Find where the given text appears and provide that cell's center as [x, y] coordinate. 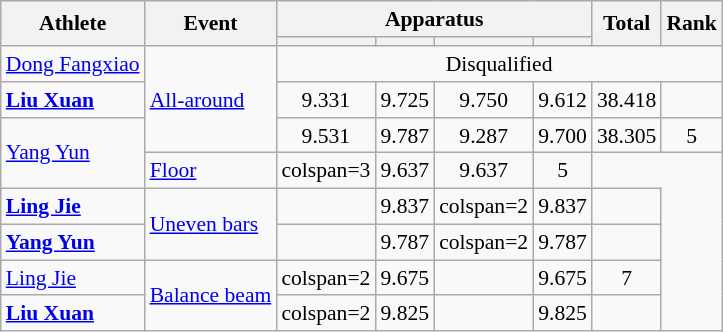
Rank [692, 24]
Disqualified [499, 64]
Uneven bars [211, 224]
9.750 [484, 100]
Athlete [73, 24]
9.612 [562, 100]
7 [626, 278]
38.305 [626, 136]
9.287 [484, 136]
Apparatus [434, 19]
9.700 [562, 136]
Balance beam [211, 296]
Dong Fangxiao [73, 64]
9.331 [326, 100]
9.531 [326, 136]
Total [626, 24]
9.725 [404, 100]
colspan=3 [326, 171]
38.418 [626, 100]
Floor [211, 171]
All-around [211, 100]
Event [211, 24]
